Return the [x, y] coordinate for the center point of the cell that contains the specified text.  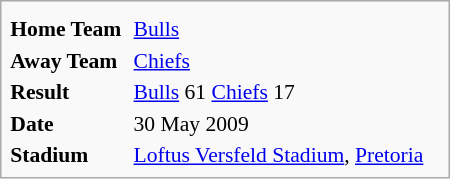
30 May 2009 [286, 123]
Loftus Versfeld Stadium, Pretoria [286, 155]
Home Team [69, 29]
Chiefs [286, 60]
Bulls [286, 29]
Bulls 61 Chiefs 17 [286, 92]
Away Team [69, 60]
Stadium [69, 155]
Result [69, 92]
Date [69, 123]
